Capture the cell that displays the provided text and extract its (x, y) central coordinate. 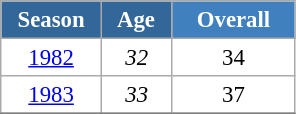
1983 (52, 95)
34 (234, 58)
Overall (234, 20)
33 (136, 95)
1982 (52, 58)
Season (52, 20)
Age (136, 20)
37 (234, 95)
32 (136, 58)
